Locate the cell with the specified text and output its (X, Y) center coordinate. 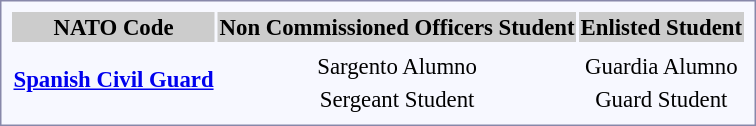
Non Commissioned Officers Student (397, 27)
Sergeant Student (397, 99)
Guard Student (661, 99)
Sargento Alumno (397, 66)
NATO Code (114, 27)
Guardia Alumno (661, 66)
Enlisted Student (661, 27)
Spanish Civil Guard (114, 80)
